Output the [X, Y] coordinate of the center of the cell containing the given text.  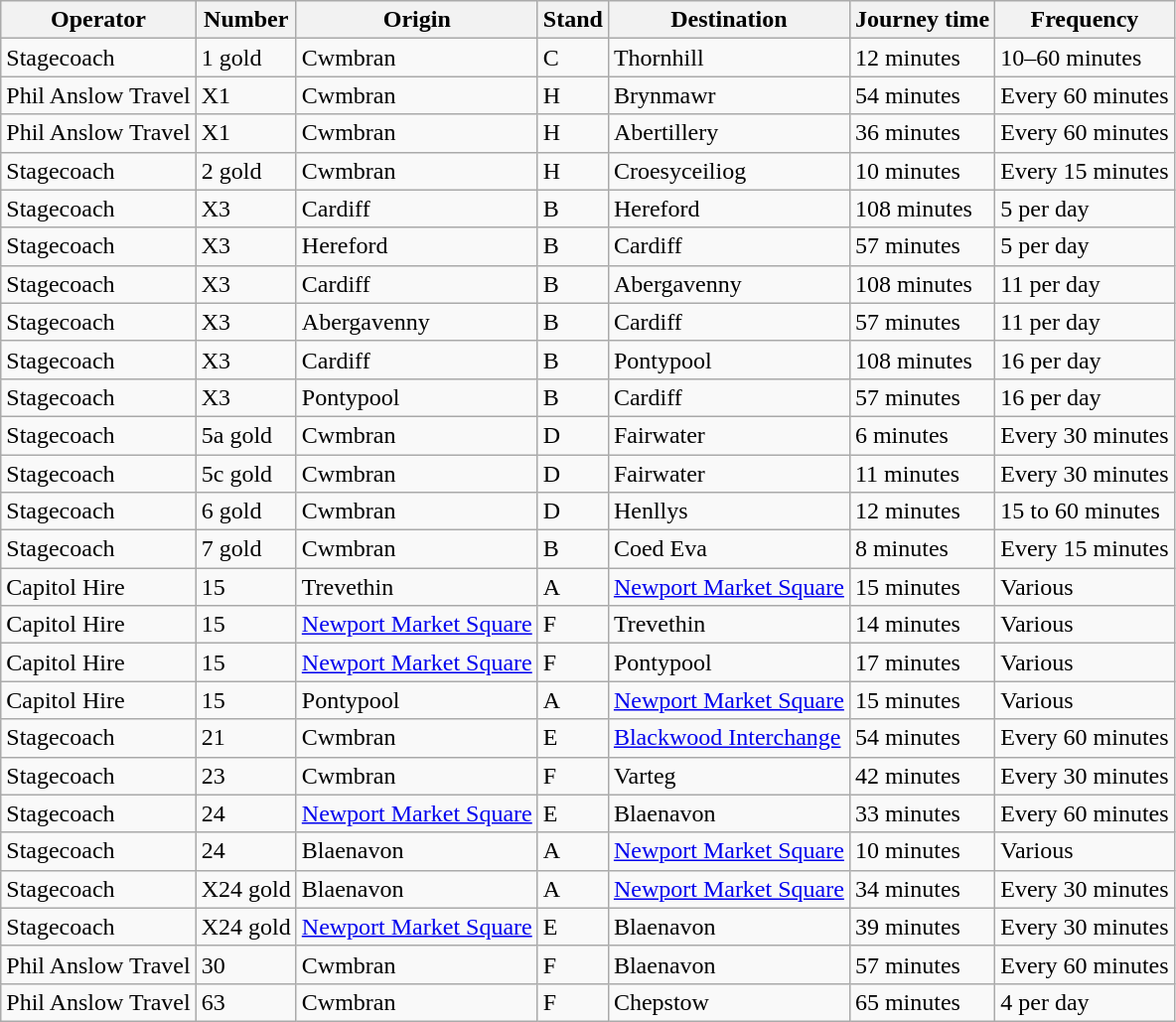
Blackwood Interchange [729, 738]
Number [246, 20]
14 minutes [922, 625]
Journey time [922, 20]
Brynmawr [729, 95]
Origin [417, 20]
34 minutes [922, 889]
65 minutes [922, 1002]
5a gold [246, 435]
33 minutes [922, 813]
30 [246, 964]
23 [246, 776]
1 gold [246, 58]
Croesyceiliog [729, 171]
17 minutes [922, 662]
39 minutes [922, 927]
4 per day [1085, 1002]
36 minutes [922, 133]
Abertillery [729, 133]
8 minutes [922, 549]
6 minutes [922, 435]
Varteg [729, 776]
63 [246, 1002]
7 gold [246, 549]
Thornhill [729, 58]
6 gold [246, 511]
Chepstow [729, 1002]
42 minutes [922, 776]
10–60 minutes [1085, 58]
C [572, 58]
Coed Eva [729, 549]
Frequency [1085, 20]
Operator [98, 20]
11 minutes [922, 474]
Henllys [729, 511]
2 gold [246, 171]
Stand [572, 20]
15 to 60 minutes [1085, 511]
5c gold [246, 474]
21 [246, 738]
Destination [729, 20]
